Return the [x, y] coordinate for the center point of the cell that contains the specified text.  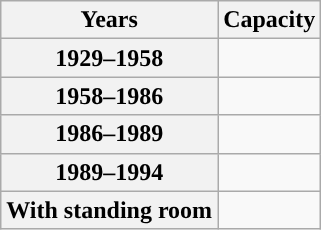
With standing room [110, 210]
Capacity [270, 20]
1929–1958 [110, 58]
1986–1989 [110, 134]
1958–1986 [110, 96]
Years [110, 20]
1989–1994 [110, 172]
